Return (X, Y) of the center of cell containing provided text 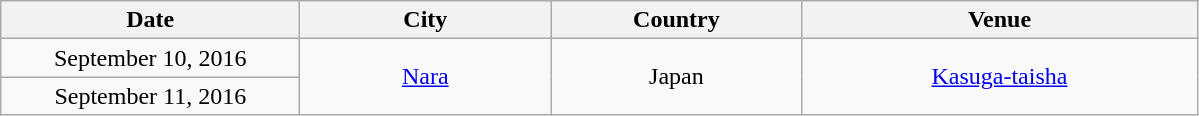
Nara (426, 77)
September 11, 2016 (150, 96)
September 10, 2016 (150, 58)
Kasuga-taisha (1000, 77)
Date (150, 20)
Venue (1000, 20)
Country (676, 20)
City (426, 20)
Japan (676, 77)
